Capture the cell that displays the provided text and extract its (X, Y) central coordinate. 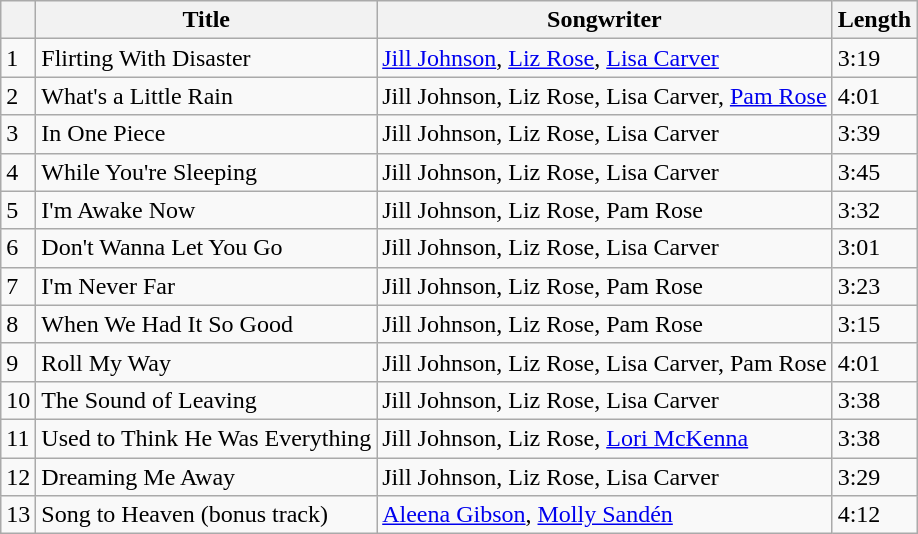
3:39 (874, 134)
Length (874, 20)
Flirting With Disaster (206, 58)
When We Had It So Good (206, 324)
1 (18, 58)
11 (18, 438)
Song to Heaven (bonus track) (206, 515)
13 (18, 515)
Aleena Gibson, Molly Sandén (604, 515)
3:01 (874, 248)
I'm Awake Now (206, 210)
8 (18, 324)
Don't Wanna Let You Go (206, 248)
Roll My Way (206, 362)
I'm Never Far (206, 286)
Jill Johnson, Liz Rose, Lori McKenna (604, 438)
4:12 (874, 515)
While You're Sleeping (206, 172)
5 (18, 210)
3:19 (874, 58)
Songwriter (604, 20)
3:23 (874, 286)
7 (18, 286)
3:32 (874, 210)
12 (18, 477)
What's a Little Rain (206, 96)
Used to Think He Was Everything (206, 438)
Dreaming Me Away (206, 477)
3:45 (874, 172)
10 (18, 400)
9 (18, 362)
3:29 (874, 477)
3:15 (874, 324)
In One Piece (206, 134)
Title (206, 20)
3 (18, 134)
The Sound of Leaving (206, 400)
4 (18, 172)
6 (18, 248)
2 (18, 96)
